Return the [X, Y] coordinate for the center point of the cell that contains the specified text.  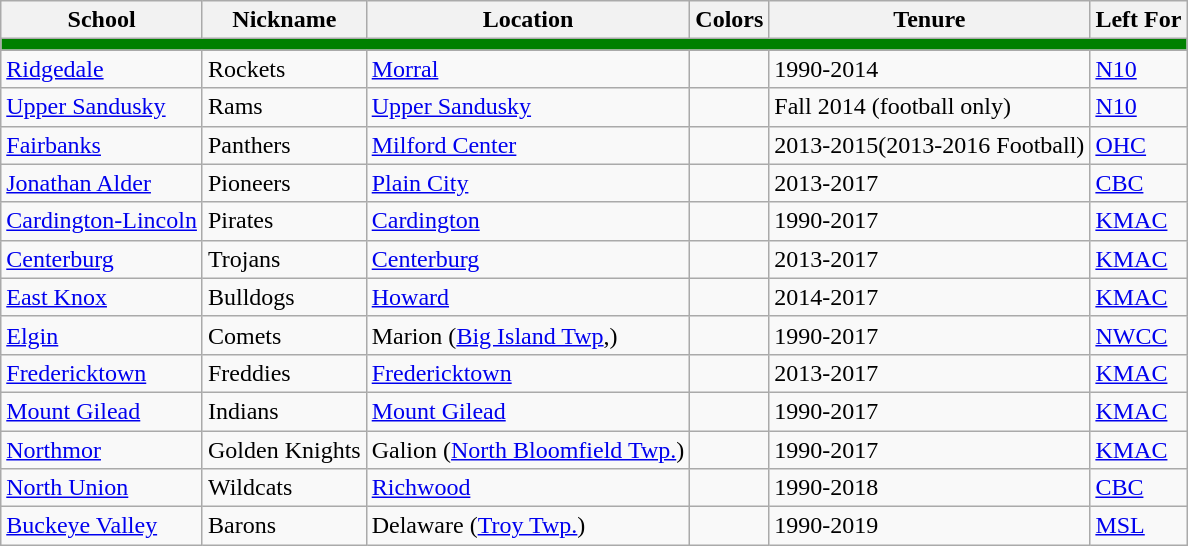
Barons [284, 526]
Delaware (Troy Twp.) [528, 526]
Richwood [528, 488]
Indians [284, 411]
1990-2014 [930, 69]
Tenure [930, 20]
Plain City [528, 183]
Cardington-Lincoln [102, 221]
Fairbanks [102, 145]
North Union [102, 488]
Pioneers [284, 183]
Howard [528, 297]
NWCC [1138, 335]
East Knox [102, 297]
1990-2019 [930, 526]
Location [528, 20]
Trojans [284, 259]
Fall 2014 (football only) [930, 107]
Jonathan Alder [102, 183]
Pirates [284, 221]
Nickname [284, 20]
Freddies [284, 373]
Ridgedale [102, 69]
Northmor [102, 449]
Rams [284, 107]
Galion (North Bloomfield Twp.) [528, 449]
MSL [1138, 526]
Colors [730, 20]
Comets [284, 335]
Marion (Big Island Twp,) [528, 335]
Elgin [102, 335]
OHC [1138, 145]
Wildcats [284, 488]
Morral [528, 69]
Rockets [284, 69]
1990-2018 [930, 488]
2014-2017 [930, 297]
Milford Center [528, 145]
School [102, 20]
Cardington [528, 221]
Golden Knights [284, 449]
Buckeye Valley [102, 526]
Bulldogs [284, 297]
Left For [1138, 20]
Panthers [284, 145]
2013-2015(2013-2016 Football) [930, 145]
